Search for the cell housing the specified text and yield its [X, Y] center coordinate. 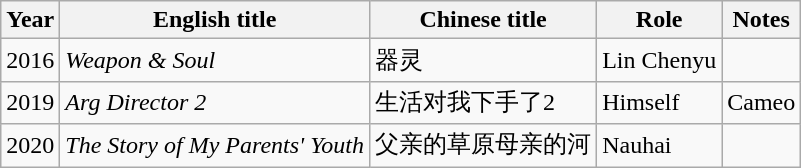
2016 [30, 60]
Year [30, 20]
Notes [762, 20]
生活对我下手了2 [484, 102]
Nauhai [660, 146]
2019 [30, 102]
English title [215, 20]
父亲的草原母亲的河 [484, 146]
Role [660, 20]
Arg Director 2 [215, 102]
Chinese title [484, 20]
Himself [660, 102]
2020 [30, 146]
Weapon & Soul [215, 60]
Cameo [762, 102]
器灵 [484, 60]
The Story of My Parents' Youth [215, 146]
Lin Chenyu [660, 60]
